For the text-containing cell, return its midpoint in [X, Y] coordinate format. 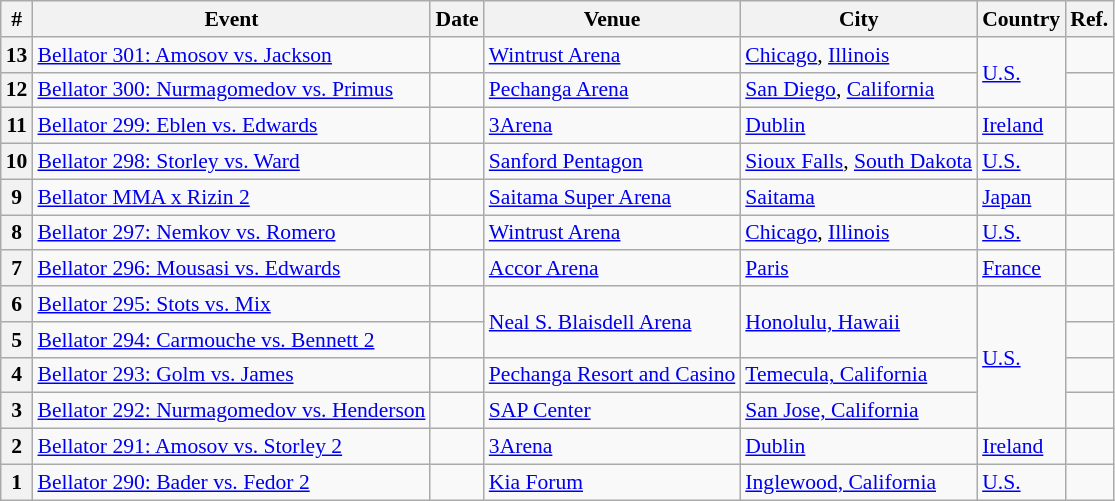
Neal S. Blaisdell Arena [612, 322]
6 [17, 304]
Bellator 291: Amosov vs. Storley 2 [231, 447]
Japan [1021, 197]
SAP Center [612, 411]
1 [17, 482]
# [17, 19]
Bellator 299: Eblen vs. Edwards [231, 126]
8 [17, 233]
Bellator 298: Storley vs. Ward [231, 162]
City [858, 19]
Temecula, California [858, 375]
Inglewood, California [858, 482]
San Jose, California [858, 411]
Venue [612, 19]
Paris [858, 269]
Sanford Pentagon [612, 162]
Bellator 295: Stots vs. Mix [231, 304]
11 [17, 126]
9 [17, 197]
France [1021, 269]
5 [17, 340]
Bellator 301: Amosov vs. Jackson [231, 55]
Event [231, 19]
Honolulu, Hawaii [858, 322]
San Diego, California [858, 90]
Bellator 297: Nemkov vs. Romero [231, 233]
Pechanga Resort and Casino [612, 375]
13 [17, 55]
10 [17, 162]
7 [17, 269]
Saitama [858, 197]
12 [17, 90]
2 [17, 447]
Country [1021, 19]
Bellator 300: Nurmagomedov vs. Primus [231, 90]
Pechanga Arena [612, 90]
Bellator 296: Mousasi vs. Edwards [231, 269]
Kia Forum [612, 482]
Sioux Falls, South Dakota [858, 162]
Ref. [1089, 19]
Bellator 290: Bader vs. Fedor 2 [231, 482]
3 [17, 411]
4 [17, 375]
Saitama Super Arena [612, 197]
Bellator 292: Nurmagomedov vs. Henderson [231, 411]
Bellator MMA x Rizin 2 [231, 197]
Accor Arena [612, 269]
Bellator 294: Carmouche vs. Bennett 2 [231, 340]
Bellator 293: Golm vs. James [231, 375]
Date [456, 19]
